Output the [x, y] coordinate of the center of the cell containing the given text.  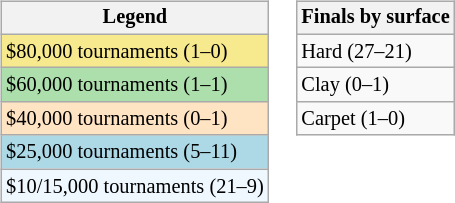
Hard (27–21) [375, 51]
Legend [134, 18]
$10/15,000 tournaments (21–9) [134, 186]
$40,000 tournaments (0–1) [134, 119]
Clay (0–1) [375, 85]
Carpet (1–0) [375, 119]
$60,000 tournaments (1–1) [134, 85]
$25,000 tournaments (5–11) [134, 152]
Finals by surface [375, 18]
$80,000 tournaments (1–0) [134, 51]
